Scan for the cell matching the given text and deliver its [X, Y] coordinate at center. 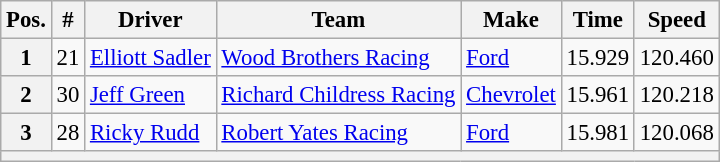
Robert Yates Racing [338, 133]
21 [68, 58]
Pos. [26, 20]
28 [68, 133]
Chevrolet [511, 95]
120.218 [676, 95]
Ricky Rudd [150, 133]
15.981 [598, 133]
Driver [150, 20]
3 [26, 133]
15.929 [598, 58]
Jeff Green [150, 95]
# [68, 20]
Team [338, 20]
Elliott Sadler [150, 58]
15.961 [598, 95]
Make [511, 20]
Time [598, 20]
2 [26, 95]
30 [68, 95]
Wood Brothers Racing [338, 58]
120.460 [676, 58]
1 [26, 58]
120.068 [676, 133]
Richard Childress Racing [338, 95]
Speed [676, 20]
